From the cell containing the given text, extract its center point as (x, y) coordinate. 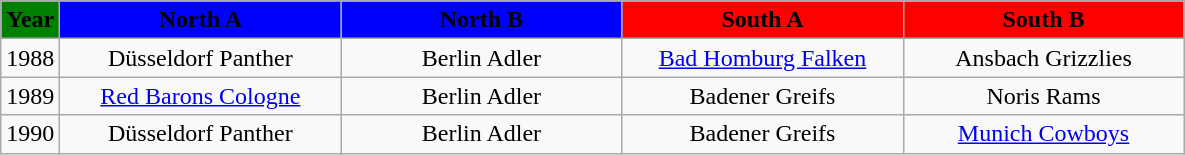
Noris Rams (1044, 96)
1988 (30, 58)
Red Barons Cologne (200, 96)
Ansbach Grizzlies (1044, 58)
1990 (30, 134)
North A (200, 20)
Year (30, 20)
Munich Cowboys (1044, 134)
1989 (30, 96)
South A (762, 20)
North B (482, 20)
South B (1044, 20)
Bad Homburg Falken (762, 58)
